Output the (x, y) coordinate of the center of the cell containing the given text.  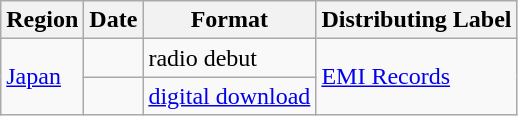
digital download (230, 96)
Japan (42, 77)
Format (230, 20)
EMI Records (416, 77)
radio debut (230, 58)
Distributing Label (416, 20)
Date (114, 20)
Region (42, 20)
